Output the [X, Y] coordinate of the center of the cell containing the given text.  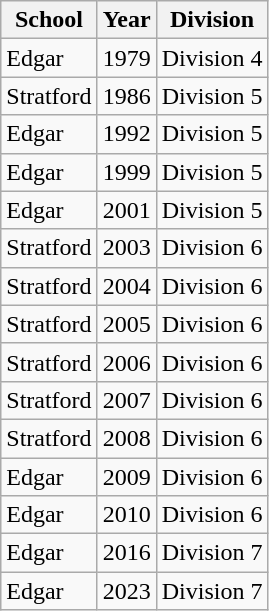
2004 [126, 286]
2010 [126, 515]
2007 [126, 400]
2016 [126, 553]
Year [126, 20]
2023 [126, 591]
1999 [126, 172]
School [49, 20]
1979 [126, 58]
2005 [126, 324]
1992 [126, 134]
1986 [126, 96]
2008 [126, 438]
2003 [126, 248]
2009 [126, 477]
Division 4 [212, 58]
2001 [126, 210]
2006 [126, 362]
Division [212, 20]
